Pinpoint the cell where the given text exists, returning its [x, y] midpoint coordinate. 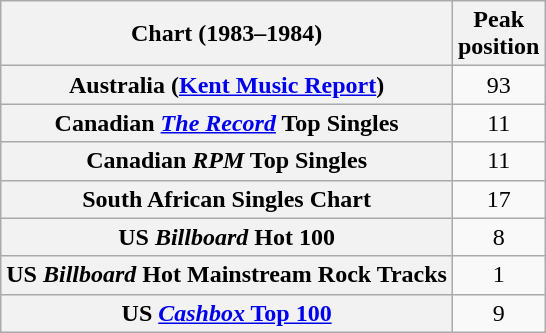
US Billboard Hot 100 [227, 237]
US Billboard Hot Mainstream Rock Tracks [227, 275]
93 [498, 85]
US Cashbox Top 100 [227, 313]
8 [498, 237]
Canadian The Record Top Singles [227, 123]
9 [498, 313]
Chart (1983–1984) [227, 34]
17 [498, 199]
Canadian RPM Top Singles [227, 161]
South African Singles Chart [227, 199]
1 [498, 275]
Australia (Kent Music Report) [227, 85]
Peakposition [498, 34]
